Return (X, Y) of the center of cell containing provided text 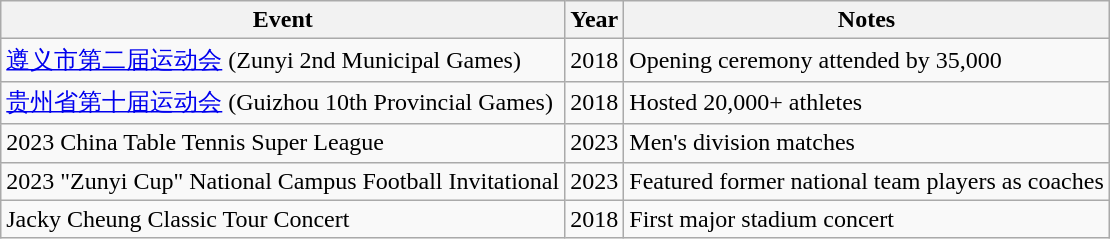
Jacky Cheung Classic Tour Concert (283, 219)
Opening ceremony attended by 35,000 (867, 60)
Year (594, 20)
Hosted 20,000+ athletes (867, 102)
First major stadium concert (867, 219)
贵州省第十届运动会 (Guizhou 10th Provincial Games) (283, 102)
遵义市第二届运动会 (Zunyi 2nd Municipal Games) (283, 60)
Featured former national team players as coaches (867, 181)
2023 China Table Tennis Super League (283, 143)
Event (283, 20)
2023 "Zunyi Cup" National Campus Football Invitational (283, 181)
Men's division matches (867, 143)
Notes (867, 20)
